Return the (x, y) coordinate for the center point of the cell that contains the specified text.  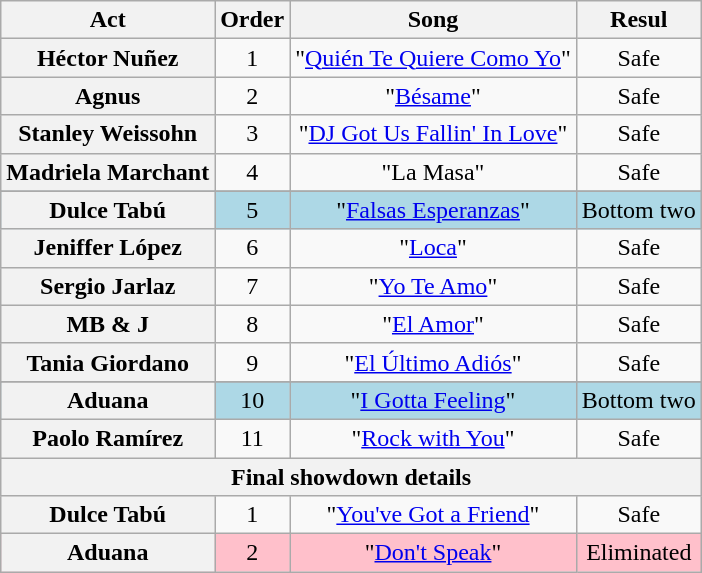
Order (252, 20)
Paolo Ramírez (108, 438)
Madriela Marchant (108, 172)
11 (252, 438)
Héctor Nuñez (108, 58)
Final showdown details (352, 477)
Eliminated (638, 553)
9 (252, 362)
"Quién Te Quiere Como Yo" (434, 58)
3 (252, 134)
5 (252, 210)
"El Último Adiós" (434, 362)
Tania Giordano (108, 362)
"El Amor" (434, 324)
Act (108, 20)
"Loca" (434, 248)
4 (252, 172)
Sergio Jarlaz (108, 286)
10 (252, 400)
Stanley Weissohn (108, 134)
"La Masa" (434, 172)
"I Gotta Feeling" (434, 400)
Agnus (108, 96)
6 (252, 248)
8 (252, 324)
Resul (638, 20)
7 (252, 286)
"You've Got a Friend" (434, 515)
"Don't Speak" (434, 553)
"Falsas Esperanzas" (434, 210)
MB & J (108, 324)
Jeniffer López (108, 248)
"Rock with You" (434, 438)
"DJ Got Us Fallin' In Love" (434, 134)
Song (434, 20)
"Bésame" (434, 96)
"Yo Te Amo" (434, 286)
